Identify which cell holds the provided text, then report its (X, Y) central coordinate. 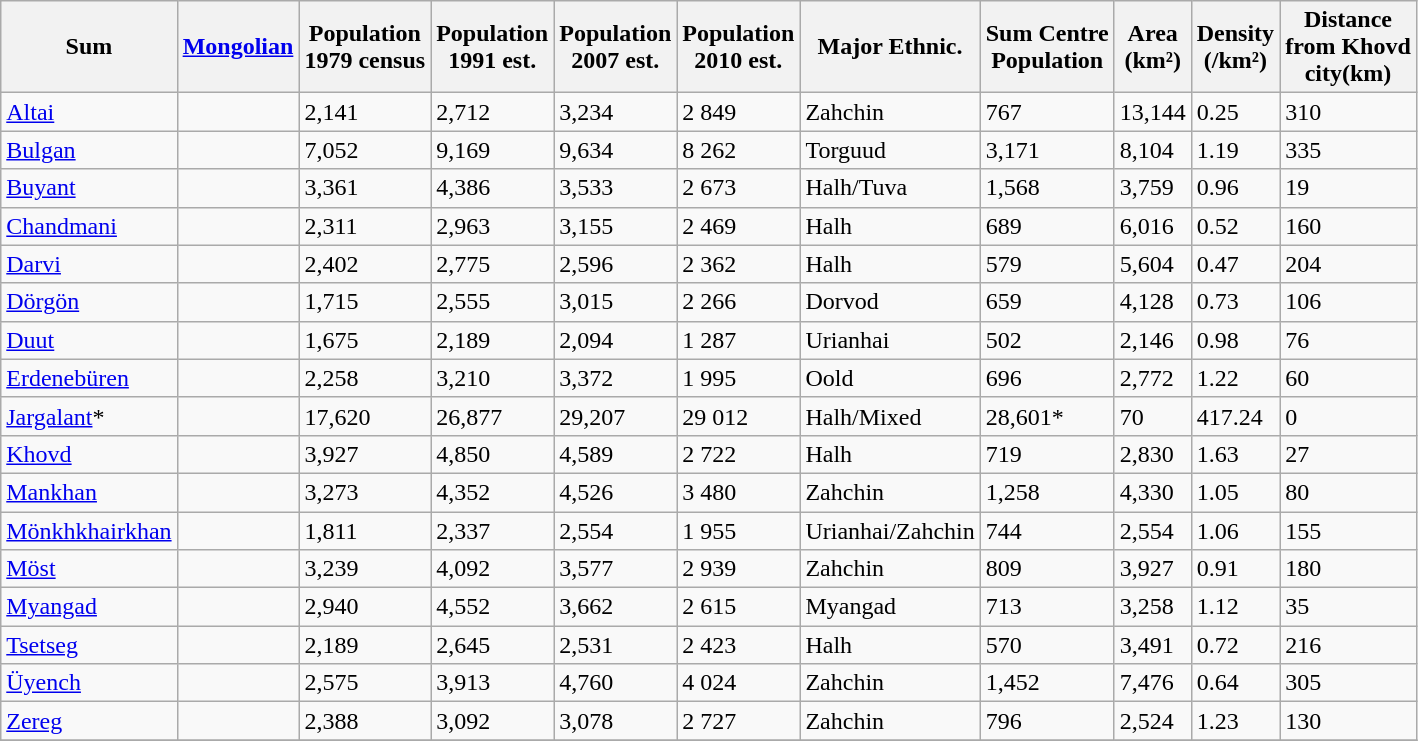
2,402 (365, 264)
796 (1047, 721)
2,094 (616, 340)
Mönkhkhairkhan (89, 531)
19 (1348, 188)
310 (1348, 112)
0.96 (1235, 188)
2,830 (1152, 454)
5,604 (1152, 264)
Khovd (89, 454)
2 362 (738, 264)
0 (1348, 416)
29,207 (616, 416)
3,273 (365, 492)
3,577 (616, 569)
2 673 (738, 188)
2 727 (738, 721)
3,210 (492, 378)
2,596 (616, 264)
2,645 (492, 645)
8 262 (738, 150)
Jargalant* (89, 416)
2,524 (1152, 721)
2,775 (492, 264)
Halh/Tuva (890, 188)
3 480 (738, 492)
Möst (89, 569)
0.64 (1235, 683)
Mongolian (238, 47)
502 (1047, 340)
3,155 (616, 226)
Density(/km²) (1235, 47)
335 (1348, 150)
60 (1348, 378)
26,877 (492, 416)
4,552 (492, 607)
Chandmani (89, 226)
Dörgön (89, 302)
Duut (89, 340)
1.23 (1235, 721)
713 (1047, 607)
2,337 (492, 531)
0.25 (1235, 112)
Torguud (890, 150)
1.22 (1235, 378)
2,963 (492, 226)
Mankhan (89, 492)
Halh/Mixed (890, 416)
13,144 (1152, 112)
0.98 (1235, 340)
689 (1047, 226)
4,589 (616, 454)
1.06 (1235, 531)
216 (1348, 645)
2 615 (738, 607)
2,940 (365, 607)
3,372 (616, 378)
2 266 (738, 302)
1 995 (738, 378)
579 (1047, 264)
2 939 (738, 569)
2,311 (365, 226)
3,533 (616, 188)
1,258 (1047, 492)
27 (1348, 454)
130 (1348, 721)
0.52 (1235, 226)
1,452 (1047, 683)
3,078 (616, 721)
8,104 (1152, 150)
Urianhai/Zahchin (890, 531)
3,239 (365, 569)
2,772 (1152, 378)
3,759 (1152, 188)
305 (1348, 683)
417.24 (1235, 416)
Buyant (89, 188)
2,575 (365, 683)
4 024 (738, 683)
2,555 (492, 302)
1 955 (738, 531)
Dorvod (890, 302)
Area(km²) (1152, 47)
106 (1348, 302)
2 849 (738, 112)
3,662 (616, 607)
2 722 (738, 454)
809 (1047, 569)
Urianhai (890, 340)
204 (1348, 264)
Zereg (89, 721)
570 (1047, 645)
Sum (89, 47)
719 (1047, 454)
160 (1348, 226)
29 012 (738, 416)
744 (1047, 531)
2,258 (365, 378)
7,052 (365, 150)
35 (1348, 607)
155 (1348, 531)
70 (1152, 416)
4,526 (616, 492)
1,568 (1047, 188)
2,531 (616, 645)
Population1979 census (365, 47)
3,491 (1152, 645)
Erdenebüren (89, 378)
2,388 (365, 721)
Distancefrom Khovdcity(km) (1348, 47)
659 (1047, 302)
180 (1348, 569)
Bulgan (89, 150)
6,016 (1152, 226)
28,601* (1047, 416)
Altai (89, 112)
9,634 (616, 150)
3,361 (365, 188)
3,171 (1047, 150)
4,352 (492, 492)
1.12 (1235, 607)
Darvi (89, 264)
2 469 (738, 226)
1,675 (365, 340)
2,146 (1152, 340)
0.72 (1235, 645)
76 (1348, 340)
Tsetseg (89, 645)
4,760 (616, 683)
4,850 (492, 454)
1.05 (1235, 492)
767 (1047, 112)
0.73 (1235, 302)
2,712 (492, 112)
3,015 (616, 302)
1.19 (1235, 150)
1,715 (365, 302)
Population2010 est. (738, 47)
Oold (890, 378)
7,476 (1152, 683)
Major Ethnic. (890, 47)
1,811 (365, 531)
2,141 (365, 112)
4,330 (1152, 492)
Population1991 est. (492, 47)
696 (1047, 378)
0.91 (1235, 569)
1 287 (738, 340)
Üyench (89, 683)
4,092 (492, 569)
3,092 (492, 721)
4,128 (1152, 302)
2 423 (738, 645)
4,386 (492, 188)
9,169 (492, 150)
1.63 (1235, 454)
Sum CentrePopulation (1047, 47)
3,234 (616, 112)
3,258 (1152, 607)
17,620 (365, 416)
3,913 (492, 683)
Population2007 est. (616, 47)
0.47 (1235, 264)
80 (1348, 492)
